Find where the given text appears and provide that cell's center as (x, y) coordinate. 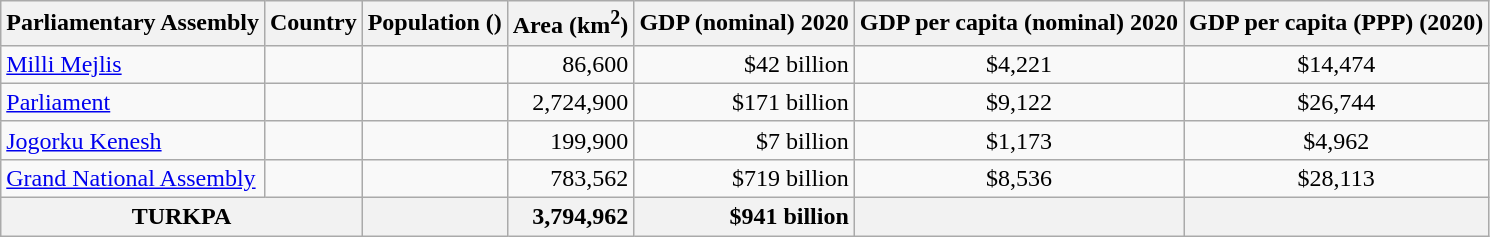
Area (km2) (570, 24)
$171 billion (744, 102)
GDP per capita (PPP) (2020) (1336, 24)
TURKPA (182, 217)
$14,474 (1336, 64)
GDP per capita (nominal) 2020 (1018, 24)
Grand National Assembly (133, 178)
Country (313, 24)
Parliament (133, 102)
$7 billion (744, 140)
$9,122 (1018, 102)
3,794,962 (570, 217)
$719 billion (744, 178)
199,900 (570, 140)
$26,744 (1336, 102)
$941 billion (744, 217)
783,562 (570, 178)
2,724,900 (570, 102)
$4,962 (1336, 140)
Parliamentary Assembly (133, 24)
GDP (nominal) 2020 (744, 24)
Population () (434, 24)
Milli Mejlis (133, 64)
Jogorku Kenesh (133, 140)
$28,113 (1336, 178)
86,600 (570, 64)
$42 billion (744, 64)
$4,221 (1018, 64)
$8,536 (1018, 178)
$1,173 (1018, 140)
